Determine the (x, y) coordinate at the center of the cell enclosing the given text.  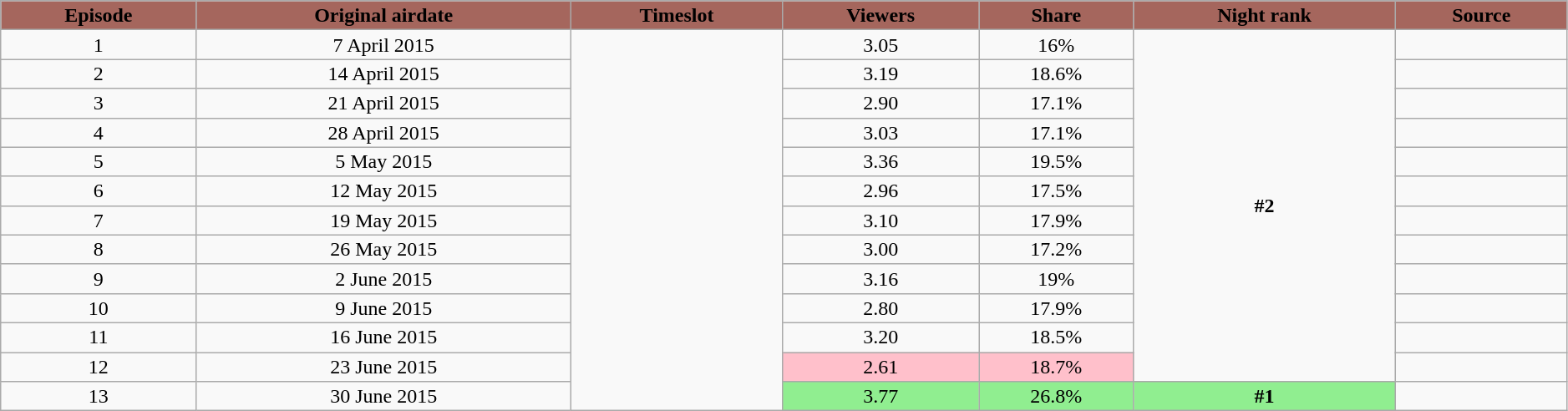
23 June 2015 (383, 368)
19% (1056, 279)
#2 (1265, 205)
3 (99, 104)
2.61 (880, 368)
13 (99, 396)
18.7% (1056, 368)
Share (1056, 15)
Original airdate (383, 15)
Timeslot (677, 15)
5 (99, 162)
3.00 (880, 249)
12 (99, 368)
18.6% (1056, 74)
17.5% (1056, 190)
3.05 (880, 45)
2 (99, 74)
16% (1056, 45)
11 (99, 337)
28 April 2015 (383, 132)
21 April 2015 (383, 104)
#1 (1265, 396)
3.03 (880, 132)
9 June 2015 (383, 307)
16 June 2015 (383, 337)
17.2% (1056, 249)
19.5% (1056, 162)
10 (99, 307)
Source (1481, 15)
5 May 2015 (383, 162)
9 (99, 279)
2.80 (880, 307)
14 April 2015 (383, 74)
7 (99, 221)
3.20 (880, 337)
3.77 (880, 396)
8 (99, 249)
3.36 (880, 162)
3.19 (880, 74)
26.8% (1056, 396)
7 April 2015 (383, 45)
1 (99, 45)
4 (99, 132)
2 June 2015 (383, 279)
3.10 (880, 221)
3.16 (880, 279)
Viewers (880, 15)
Night rank (1265, 15)
2.90 (880, 104)
30 June 2015 (383, 396)
26 May 2015 (383, 249)
18.5% (1056, 337)
19 May 2015 (383, 221)
Episode (99, 15)
2.96 (880, 190)
12 May 2015 (383, 190)
6 (99, 190)
